Pinpoint the cell where the given text exists, returning its (x, y) midpoint coordinate. 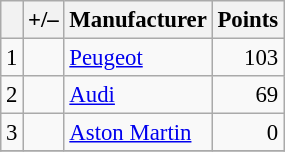
Aston Martin (138, 133)
1 (12, 58)
2 (12, 95)
Peugeot (138, 58)
69 (248, 95)
Points (248, 20)
+/– (44, 20)
3 (12, 133)
103 (248, 58)
Audi (138, 95)
Manufacturer (138, 20)
0 (248, 133)
